Return the (X, Y) coordinate for the center point of the cell that contains the specified text.  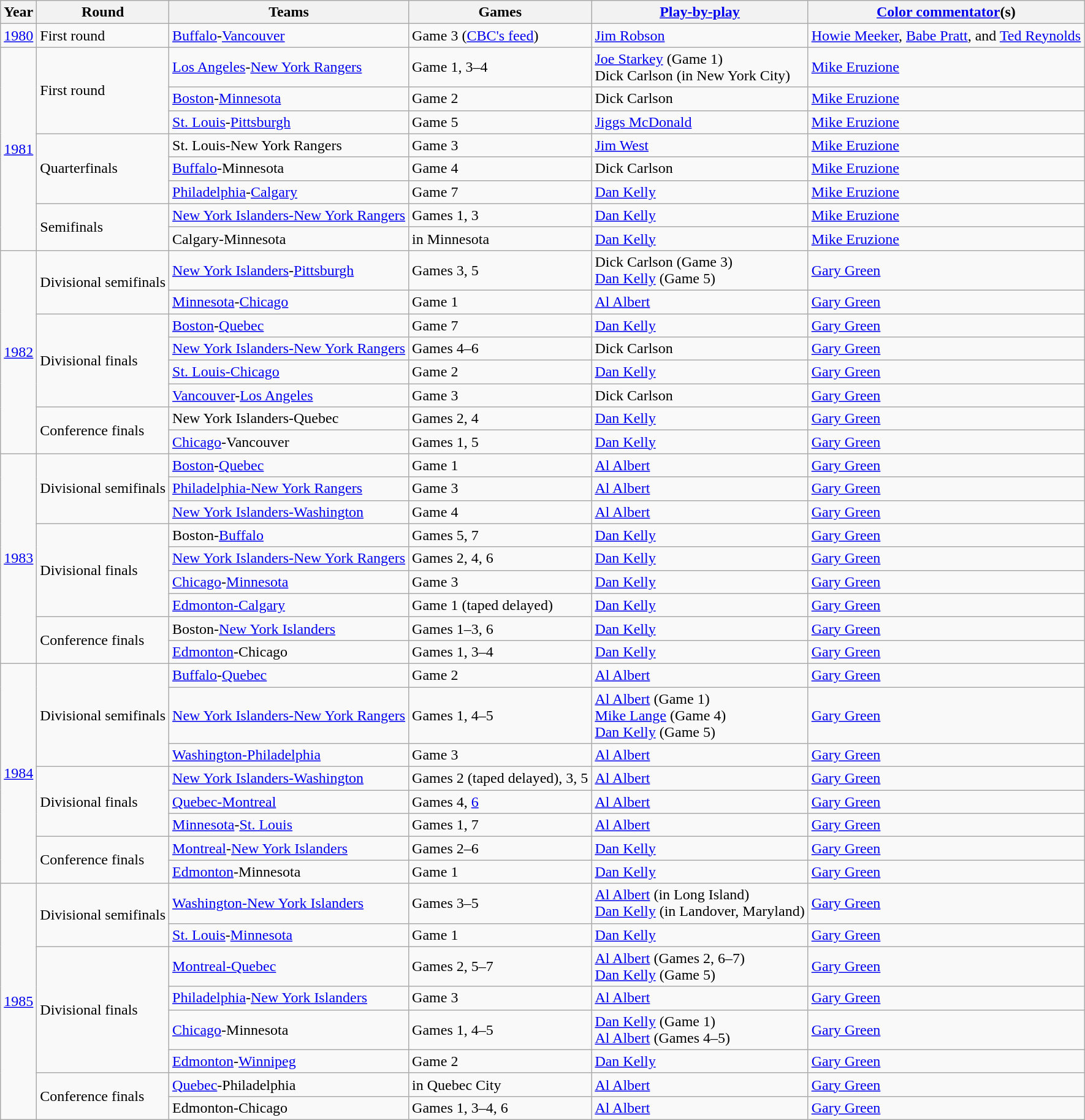
1983 (18, 559)
Howie Meeker, Babe Pratt, and Ted Reynolds (946, 36)
St. Louis-Pittsburgh (289, 122)
New York Islanders-Pittsburgh (289, 270)
Minnesota-Chicago (289, 302)
1985 (18, 1002)
Montreal-New York Islanders (289, 848)
Jiggs McDonald (700, 122)
Game 5 (500, 122)
Al Albert (Games 2, 6–7)Dan Kelly (Game 5) (700, 966)
St. Louis-Minnesota (289, 935)
Games 5, 7 (500, 535)
1984 (18, 773)
Joe Starkey (Game 1)Dick Carlson (in New York City) (700, 67)
1980 (18, 36)
Games 1, 3–4 (500, 652)
Games 1, 3 (500, 215)
Game 1 (taped delayed) (500, 605)
New York Islanders-Quebec (289, 419)
Boston-New York Islanders (289, 628)
Philadelphia-New York Rangers (289, 489)
Games 1, 5 (500, 442)
Game 3 (CBC's feed) (500, 36)
Dick Carlson (Game 3)Dan Kelly (Game 5) (700, 270)
Play-by-play (700, 12)
Edmonton-Calgary (289, 605)
Semifinals (103, 227)
Philadelphia-Calgary (289, 192)
Minnesota-St. Louis (289, 825)
in Quebec City (500, 1084)
Edmonton-Minnesota (289, 872)
1981 (18, 149)
Washington-Philadelphia (289, 755)
Year (18, 12)
Dan Kelly (Game 1)Al Albert (Games 4–5) (700, 1030)
in Minnesota (500, 238)
Buffalo-Vancouver (289, 36)
Al Albert (Game 1)Mike Lange (Game 4)Dan Kelly (Game 5) (700, 715)
Edmonton-Winnipeg (289, 1061)
Quebec-Montreal (289, 802)
St. Louis-New York Rangers (289, 145)
Los Angeles-New York Rangers (289, 67)
Games 2 (taped delayed), 3, 5 (500, 779)
Jim West (700, 145)
Color commentator(s) (946, 12)
Games 3–5 (500, 904)
Buffalo-Quebec (289, 675)
Games (500, 12)
Quarterfinals (103, 169)
Montreal-Quebec (289, 966)
Games 2–6 (500, 848)
Philadelphia-New York Islanders (289, 998)
Boston-Buffalo (289, 535)
Al Albert (in Long Island)Dan Kelly (in Landover, Maryland) (700, 904)
Games 2, 5–7 (500, 966)
Vancouver-Los Angeles (289, 395)
Games 2, 4 (500, 419)
Teams (289, 12)
Games 4–6 (500, 349)
Jim Robson (700, 36)
Boston-Minnesota (289, 99)
1982 (18, 352)
Round (103, 12)
St. Louis-Chicago (289, 372)
Calgary-Minnesota (289, 238)
Games 3, 5 (500, 270)
Games 1–3, 6 (500, 628)
Washington-New York Islanders (289, 904)
Chicago-Vancouver (289, 442)
Games 1, 3–4, 6 (500, 1108)
Games 1, 7 (500, 825)
Games 4, 6 (500, 802)
Game 1, 3–4 (500, 67)
Games 2, 4, 6 (500, 558)
Quebec-Philadelphia (289, 1084)
Buffalo-Minnesota (289, 169)
